Return (X, Y) of the center of cell containing provided text 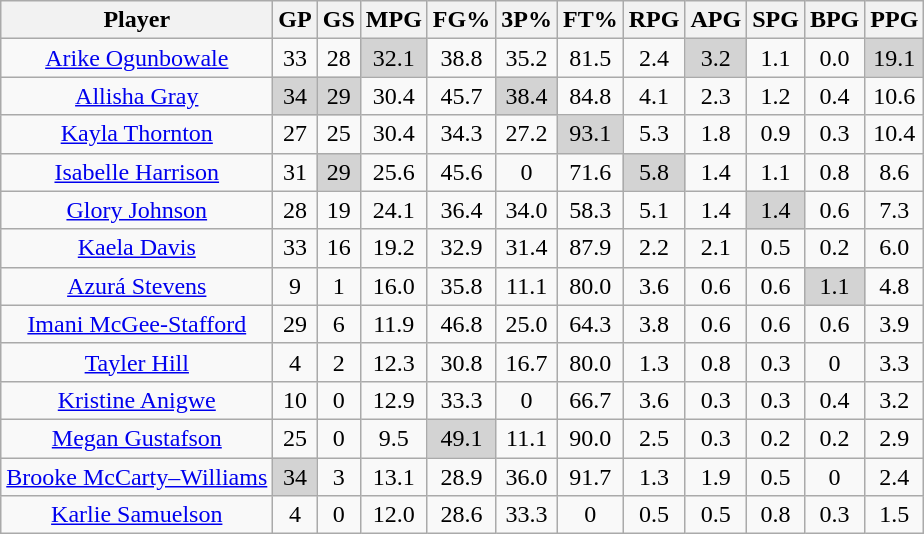
8.6 (894, 172)
RPG (654, 20)
2 (338, 362)
1.9 (716, 477)
24.1 (394, 210)
Azurá Stevens (137, 286)
4.1 (654, 96)
1 (338, 286)
2.2 (654, 248)
3P% (527, 20)
31 (295, 172)
2.5 (654, 438)
10.4 (894, 134)
71.6 (590, 172)
Player (137, 20)
34.3 (461, 134)
Kristine Anigwe (137, 400)
36.4 (461, 210)
Glory Johnson (137, 210)
38.4 (527, 96)
FT% (590, 20)
10.6 (894, 96)
84.8 (590, 96)
7.3 (894, 210)
6.0 (894, 248)
31.4 (527, 248)
81.5 (590, 58)
64.3 (590, 324)
16.7 (527, 362)
3.8 (654, 324)
32.1 (394, 58)
1.8 (716, 134)
93.1 (590, 134)
45.7 (461, 96)
27 (295, 134)
87.9 (590, 248)
19 (338, 210)
10 (295, 400)
0.9 (776, 134)
34.0 (527, 210)
90.0 (590, 438)
2.1 (716, 248)
30.8 (461, 362)
9.5 (394, 438)
PPG (894, 20)
19.1 (894, 58)
Tayler Hill (137, 362)
MPG (394, 20)
25.0 (527, 324)
12.0 (394, 515)
Allisha Gray (137, 96)
9 (295, 286)
3 (338, 477)
FG% (461, 20)
6 (338, 324)
12.3 (394, 362)
BPG (834, 20)
45.6 (461, 172)
GS (338, 20)
4.8 (894, 286)
66.7 (590, 400)
16.0 (394, 286)
SPG (776, 20)
19.2 (394, 248)
58.3 (590, 210)
GP (295, 20)
5.3 (654, 134)
Kaela Davis (137, 248)
3.3 (894, 362)
11.9 (394, 324)
27.2 (527, 134)
0.0 (834, 58)
Brooke McCarty–Williams (137, 477)
2.3 (716, 96)
1.2 (776, 96)
Isabelle Harrison (137, 172)
91.7 (590, 477)
12.9 (394, 400)
Megan Gustafson (137, 438)
Imani McGee-Stafford (137, 324)
Karlie Samuelson (137, 515)
32.9 (461, 248)
5.8 (654, 172)
APG (716, 20)
28.9 (461, 477)
28.6 (461, 515)
16 (338, 248)
3.9 (894, 324)
35.2 (527, 58)
1.5 (894, 515)
Kayla Thornton (137, 134)
36.0 (527, 477)
25.6 (394, 172)
Arike Ogunbowale (137, 58)
46.8 (461, 324)
2.9 (894, 438)
5.1 (654, 210)
38.8 (461, 58)
49.1 (461, 438)
13.1 (394, 477)
35.8 (461, 286)
